Extract the (x, y) coordinate from the center of the cell holding the provided text.  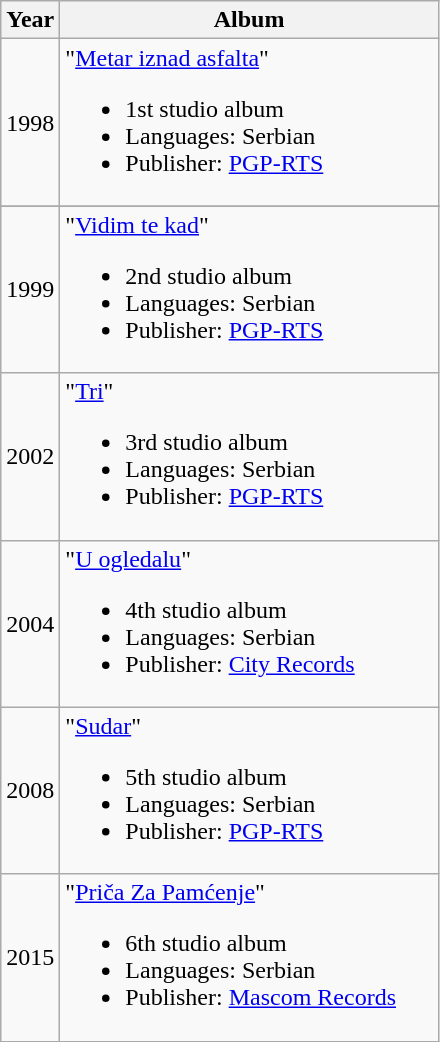
2008 (30, 790)
1999 (30, 290)
1998 (30, 122)
"Priča Za Pamćenje"6th studio albumLanguages: SerbianPublisher: Mascom Records (250, 958)
2015 (30, 958)
"Tri"3rd studio albumLanguages: SerbianPublisher: PGP-RTS (250, 456)
2004 (30, 624)
"Metar iznad asfalta"1st studio albumLanguages: SerbianPublisher: PGP-RTS (250, 122)
"U ogledalu"4th studio albumLanguages: SerbianPublisher: City Records (250, 624)
Album (250, 20)
"Vidim te kad"2nd studio albumLanguages: SerbianPublisher: PGP-RTS (250, 290)
"Sudar"5th studio albumLanguages: SerbianPublisher: PGP-RTS (250, 790)
2002 (30, 456)
Year (30, 20)
